Detect which cell encompasses the target text, then output its [X, Y] center coordinate. 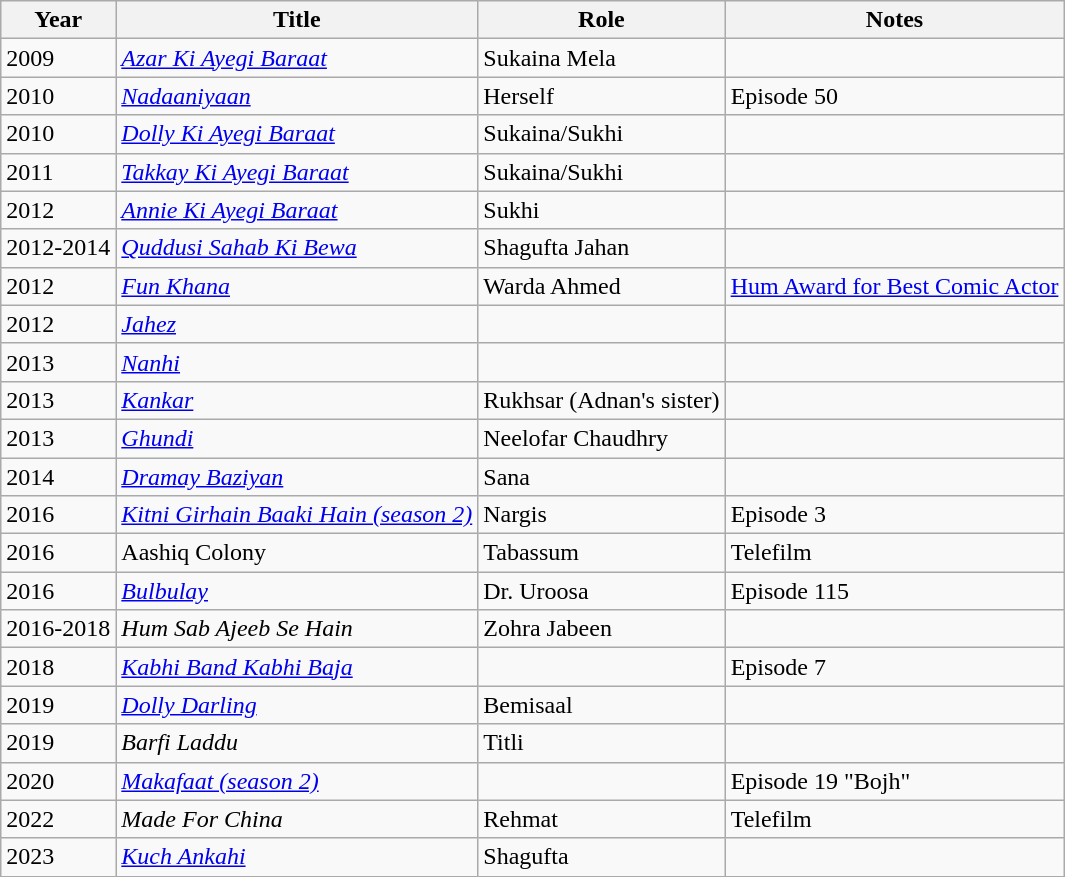
Dolly Darling [297, 705]
Shagufta [602, 857]
Quddusi Sahab Ki Bewa [297, 248]
Kankar [297, 400]
Role [602, 20]
Neelofar Chaudhry [602, 438]
Bemisaal [602, 705]
Dolly Ki Ayegi Baraat [297, 134]
2014 [58, 477]
Aashiq Colony [297, 553]
2012-2014 [58, 248]
Episode 19 "Bojh" [894, 781]
2009 [58, 58]
Episode 3 [894, 515]
2016-2018 [58, 629]
Notes [894, 20]
Bulbulay [297, 591]
Fun Khana [297, 286]
Hum Award for Best Comic Actor [894, 286]
2023 [58, 857]
Episode 115 [894, 591]
Nadaaniyaan [297, 96]
2018 [58, 667]
Sukaina Mela [602, 58]
Shagufta Jahan [602, 248]
Dr. Uroosa [602, 591]
Takkay Ki Ayegi Baraat [297, 172]
Kitni Girhain Baaki Hain (season 2) [297, 515]
Dramay Baziyan [297, 477]
Hum Sab Ajeeb Se Hain [297, 629]
Zohra Jabeen [602, 629]
Makafaat (season 2) [297, 781]
Annie Ki Ayegi Baraat [297, 210]
Episode 7 [894, 667]
Warda Ahmed [602, 286]
Tabassum [602, 553]
2022 [58, 819]
Barfi Laddu [297, 743]
Herself [602, 96]
Sukhi [602, 210]
Kabhi Band Kabhi Baja [297, 667]
2011 [58, 172]
Title [297, 20]
Year [58, 20]
2020 [58, 781]
Jahez [297, 324]
Sana [602, 477]
Nargis [602, 515]
Kuch Ankahi [297, 857]
Episode 50 [894, 96]
Rehmat [602, 819]
Azar Ki Ayegi Baraat [297, 58]
Made For China [297, 819]
Titli [602, 743]
Rukhsar (Adnan's sister) [602, 400]
Ghundi [297, 438]
Nanhi [297, 362]
